Provide the [X, Y] coordinate of the cell's center where the given text is located.  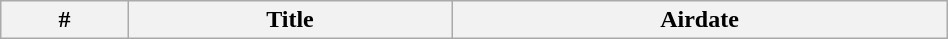
Title [290, 20]
# [64, 20]
Airdate [700, 20]
